Provide the (X, Y) coordinate of the cell's center where the given text is located.  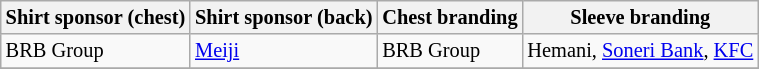
Shirt sponsor (chest) (96, 17)
Hemani, Soneri Bank, KFC (640, 51)
Chest branding (450, 17)
Shirt sponsor (back) (284, 17)
Meiji (284, 51)
Sleeve branding (640, 17)
